Detect which cell encompasses the target text, then output its (x, y) center coordinate. 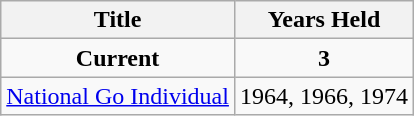
Title (118, 20)
3 (324, 58)
Current (118, 58)
National Go Individual (118, 96)
1964, 1966, 1974 (324, 96)
Years Held (324, 20)
